Return (X, Y) of the center of cell containing provided text 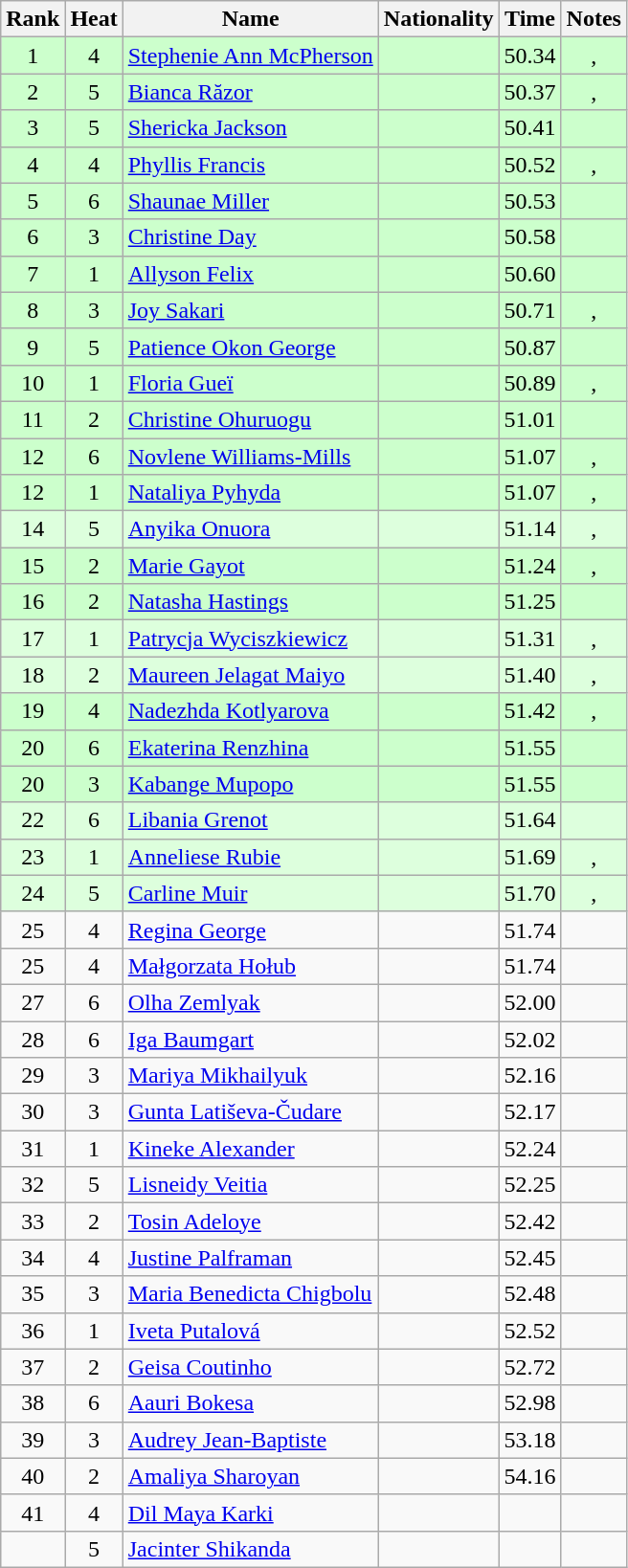
16 (33, 602)
14 (33, 529)
Heat (94, 19)
Gunta Latiševa-Čudare (251, 1112)
51.14 (530, 529)
51.31 (530, 638)
51.69 (530, 857)
52.00 (530, 1002)
52.45 (530, 1258)
50.53 (530, 201)
Carline Muir (251, 893)
Kabange Mupopo (251, 784)
Justine Palframan (251, 1258)
51.01 (530, 419)
Bianca Răzor (251, 92)
52.42 (530, 1221)
29 (33, 1076)
36 (33, 1331)
Maureen Jelagat Maiyo (251, 675)
Time (530, 19)
51.25 (530, 602)
Mariya Mikhailyuk (251, 1076)
34 (33, 1258)
8 (33, 310)
Notes (594, 19)
22 (33, 820)
51.24 (530, 566)
Rank (33, 19)
50.37 (530, 92)
Natasha Hastings (251, 602)
Tosin Adeloye (251, 1221)
41 (33, 1512)
52.48 (530, 1294)
17 (33, 638)
Małgorzata Hołub (251, 966)
23 (33, 857)
50.58 (530, 237)
Shaunae Miller (251, 201)
7 (33, 274)
Christine Day (251, 237)
Jacinter Shikanda (251, 1549)
Olha Zemlyak (251, 1002)
Floria Gueï (251, 383)
Audrey Jean-Baptiste (251, 1440)
19 (33, 711)
54.16 (530, 1476)
Shericka Jackson (251, 128)
32 (33, 1185)
37 (33, 1367)
Aauri Bokesa (251, 1403)
50.41 (530, 128)
50.52 (530, 165)
Iveta Putalová (251, 1331)
11 (33, 419)
40 (33, 1476)
50.60 (530, 274)
52.72 (530, 1367)
9 (33, 347)
52.17 (530, 1112)
Amaliya Sharoyan (251, 1476)
50.71 (530, 310)
Anyika Onuora (251, 529)
24 (33, 893)
Libania Grenot (251, 820)
Name (251, 19)
53.18 (530, 1440)
33 (33, 1221)
Iga Baumgart (251, 1039)
51.64 (530, 820)
38 (33, 1403)
30 (33, 1112)
Geisa Coutinho (251, 1367)
Maria Benedicta Chigbolu (251, 1294)
52.16 (530, 1076)
52.24 (530, 1149)
28 (33, 1039)
Nataliya Pyhyda (251, 493)
Patience Okon George (251, 347)
15 (33, 566)
50.89 (530, 383)
Allyson Felix (251, 274)
52.02 (530, 1039)
18 (33, 675)
Regina George (251, 930)
Nationality (438, 19)
Kineke Alexander (251, 1149)
10 (33, 383)
Stephenie Ann McPherson (251, 56)
52.25 (530, 1185)
52.52 (530, 1331)
Patrycja Wyciszkiewicz (251, 638)
Dil Maya Karki (251, 1512)
Phyllis Francis (251, 165)
51.42 (530, 711)
Joy Sakari (251, 310)
Marie Gayot (251, 566)
50.34 (530, 56)
50.87 (530, 347)
Anneliese Rubie (251, 857)
39 (33, 1440)
31 (33, 1149)
27 (33, 1002)
Ekaterina Renzhina (251, 748)
35 (33, 1294)
Nadezhda Kotlyarova (251, 711)
52.98 (530, 1403)
Christine Ohuruogu (251, 419)
51.40 (530, 675)
Novlene Williams-Mills (251, 457)
Lisneidy Veitia (251, 1185)
51.70 (530, 893)
